Scan for the cell matching the given text and deliver its (x, y) coordinate at center. 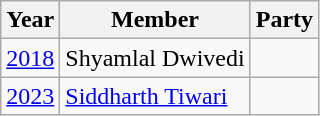
Year (30, 20)
2018 (30, 58)
Siddharth Tiwari (155, 96)
Shyamlal Dwivedi (155, 58)
2023 (30, 96)
Party (284, 20)
Member (155, 20)
